Return (x, y) of the center of cell containing provided text 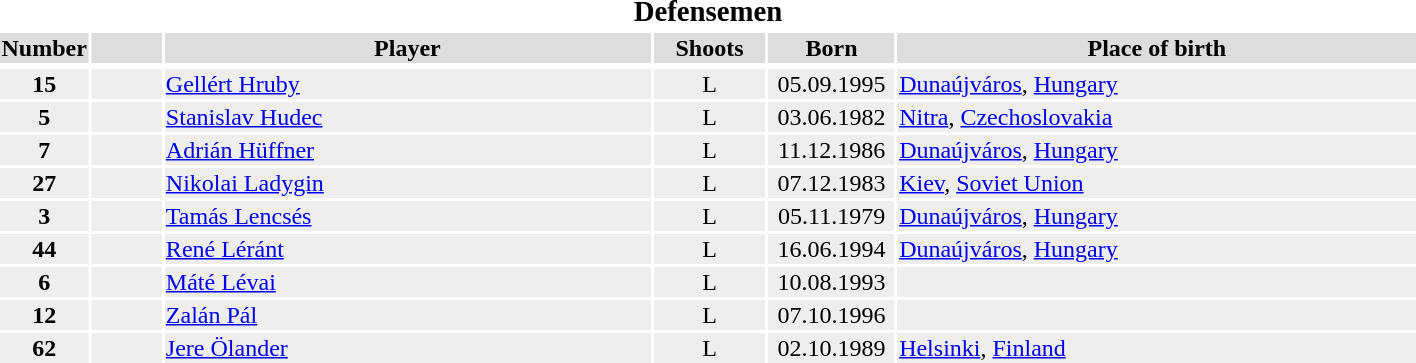
03.06.1982 (832, 117)
Zalán Pál (407, 315)
Place of birth (1157, 48)
07.12.1983 (832, 183)
Born (832, 48)
07.10.1996 (832, 315)
Shoots (709, 48)
Player (407, 48)
16.06.1994 (832, 249)
3 (44, 216)
15 (44, 84)
27 (44, 183)
12 (44, 315)
62 (44, 348)
Tamás Lencsés (407, 216)
Kiev, Soviet Union (1157, 183)
Helsinki, Finland (1157, 348)
7 (44, 150)
05.11.1979 (832, 216)
Máté Lévai (407, 282)
René Léránt (407, 249)
44 (44, 249)
10.08.1993 (832, 282)
Gellért Hruby (407, 84)
Nikolai Ladygin (407, 183)
11.12.1986 (832, 150)
05.09.1995 (832, 84)
Jere Ölander (407, 348)
Number (44, 48)
Stanislav Hudec (407, 117)
6 (44, 282)
02.10.1989 (832, 348)
5 (44, 117)
Adrián Hüffner (407, 150)
Nitra, Czechoslovakia (1157, 117)
